Pinpoint the cell where the given text exists, returning its (x, y) midpoint coordinate. 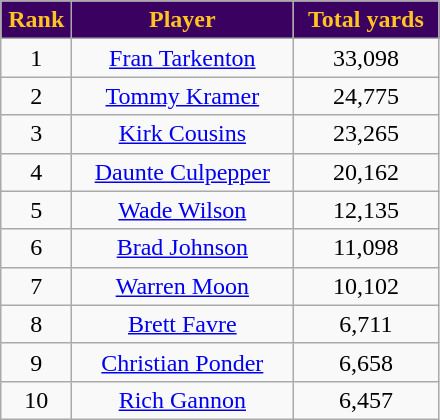
Rank (36, 20)
Kirk Cousins (182, 134)
8 (36, 324)
9 (36, 362)
Rich Gannon (182, 400)
Fran Tarkenton (182, 58)
7 (36, 286)
3 (36, 134)
12,135 (366, 210)
11,098 (366, 248)
4 (36, 172)
Brad Johnson (182, 248)
24,775 (366, 96)
Player (182, 20)
1 (36, 58)
Brett Favre (182, 324)
5 (36, 210)
33,098 (366, 58)
Daunte Culpepper (182, 172)
Wade Wilson (182, 210)
Total yards (366, 20)
10,102 (366, 286)
6,658 (366, 362)
6,457 (366, 400)
Christian Ponder (182, 362)
23,265 (366, 134)
20,162 (366, 172)
6,711 (366, 324)
Warren Moon (182, 286)
10 (36, 400)
6 (36, 248)
Tommy Kramer (182, 96)
2 (36, 96)
